For the text-containing cell, return its midpoint in (X, Y) coordinate format. 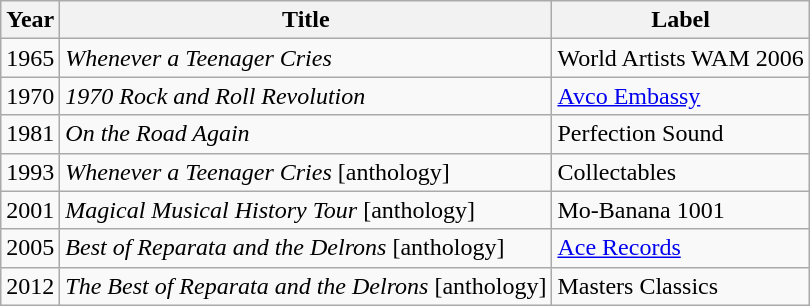
Year (30, 20)
1981 (30, 134)
1970 (30, 96)
On the Road Again (306, 134)
1970 Rock and Roll Revolution (306, 96)
Label (680, 20)
1965 (30, 58)
2005 (30, 248)
Ace Records (680, 248)
Magical Musical History Tour [anthology] (306, 210)
Title (306, 20)
Mo-Banana 1001 (680, 210)
Perfection Sound (680, 134)
Best of Reparata and the Delrons [anthology] (306, 248)
2001 (30, 210)
Whenever a Teenager Cries [anthology] (306, 172)
Avco Embassy (680, 96)
1993 (30, 172)
Masters Classics (680, 286)
2012 (30, 286)
World Artists WAM 2006 (680, 58)
Collectables (680, 172)
Whenever a Teenager Cries (306, 58)
The Best of Reparata and the Delrons [anthology] (306, 286)
